Locate the cell with the specified text and output its [X, Y] center coordinate. 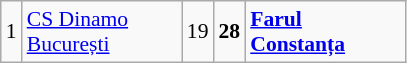
19 [198, 32]
28 [230, 32]
CS Dinamo București [102, 32]
Farul Constanța [325, 32]
1 [12, 32]
